Scan for the cell matching the given text and deliver its [X, Y] coordinate at center. 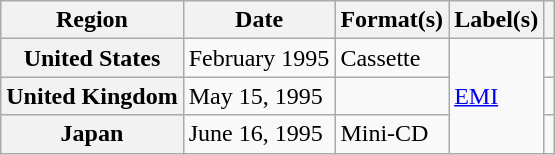
United States [92, 58]
Region [92, 20]
Mini-CD [392, 134]
EMI [496, 96]
June 16, 1995 [259, 134]
Cassette [392, 58]
Date [259, 20]
Format(s) [392, 20]
United Kingdom [92, 96]
Label(s) [496, 20]
Japan [92, 134]
May 15, 1995 [259, 96]
February 1995 [259, 58]
